Capture the cell that displays the provided text and extract its [X, Y] central coordinate. 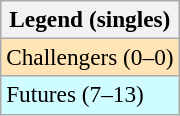
Futures (7–13) [90, 95]
Challengers (0–0) [90, 57]
Legend (singles) [90, 19]
